Find where the given text appears and provide that cell's center as (X, Y) coordinate. 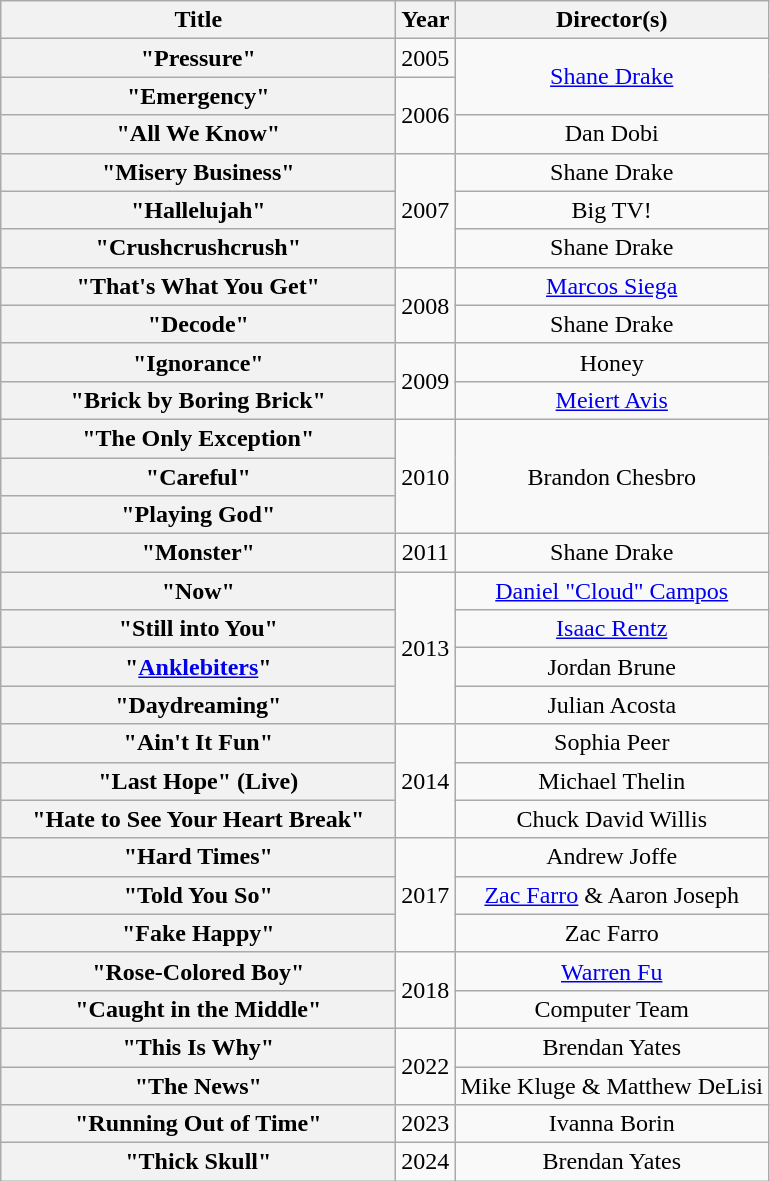
"Ignorance" (198, 362)
2005 (426, 58)
2011 (426, 553)
"Now" (198, 591)
Chuck David Willis (612, 819)
2023 (426, 1124)
"This Is Why" (198, 1047)
2010 (426, 476)
"Crushcrushcrush" (198, 248)
Jordan Brune (612, 667)
"Monster" (198, 553)
2006 (426, 115)
"Ain't It Fun" (198, 743)
"Rose-Colored Boy" (198, 971)
"Last Hope" (Live) (198, 781)
Mike Kluge & Matthew DeLisi (612, 1085)
Andrew Joffe (612, 857)
"Decode" (198, 324)
"That's What You Get" (198, 286)
2009 (426, 381)
Zac Farro & Aaron Joseph (612, 895)
"Anklebiters" (198, 667)
Isaac Rentz (612, 629)
"Emergency" (198, 96)
Julian Acosta (612, 705)
"Misery Business" (198, 172)
"Told You So" (198, 895)
"Careful" (198, 477)
2022 (426, 1066)
"The News" (198, 1085)
"Fake Happy" (198, 933)
Meiert Avis (612, 400)
Marcos Siega (612, 286)
Michael Thelin (612, 781)
"Playing God" (198, 515)
"Hallelujah" (198, 210)
2008 (426, 305)
Brandon Chesbro (612, 476)
"Thick Skull" (198, 1162)
2007 (426, 210)
"Caught in the Middle" (198, 1009)
Honey (612, 362)
Dan Dobi (612, 134)
"Pressure" (198, 58)
"The Only Exception" (198, 438)
"Still into You" (198, 629)
2017 (426, 895)
Title (198, 20)
"Hate to See Your Heart Break" (198, 819)
2024 (426, 1162)
Year (426, 20)
"All We Know" (198, 134)
"Daydreaming" (198, 705)
"Hard Times" (198, 857)
"Brick by Boring Brick" (198, 400)
Director(s) (612, 20)
Daniel "Cloud" Campos (612, 591)
"Running Out of Time" (198, 1124)
2018 (426, 990)
Big TV! (612, 210)
2013 (426, 648)
2014 (426, 781)
Ivanna Borin (612, 1124)
Zac Farro (612, 933)
Sophia Peer (612, 743)
Warren Fu (612, 971)
Computer Team (612, 1009)
